Capture the cell that displays the provided text and extract its [x, y] central coordinate. 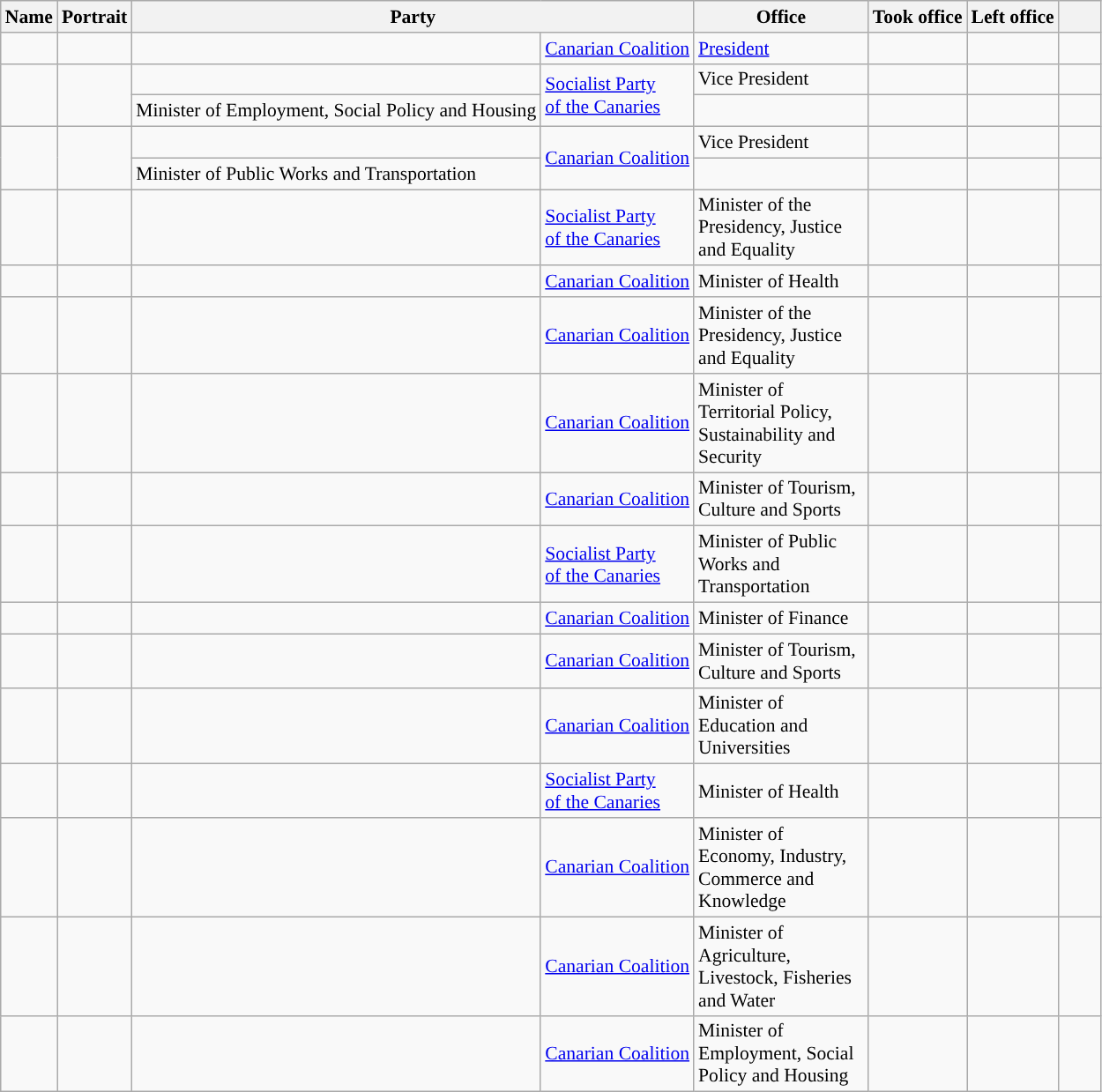
Left office [1013, 17]
Minister of Education and Universities [781, 726]
Party [413, 17]
Minister of Finance [781, 619]
President [781, 48]
Minister of Agriculture, Livestock, Fisheries and Water [781, 966]
Minister of Territorial Policy, Sustainability and Security [781, 423]
Office [781, 17]
Name [29, 17]
Portrait [94, 17]
Took office [918, 17]
Minister of Economy, Industry, Commerce and Knowledge [781, 867]
